Identify which cell holds the provided text, then report its (X, Y) central coordinate. 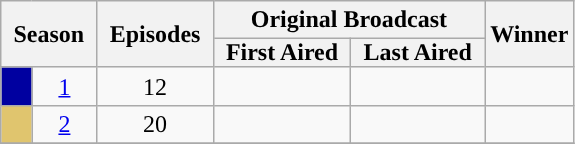
2 (64, 124)
First Aired (282, 53)
20 (155, 124)
Original Broadcast (348, 20)
Last Aired (418, 53)
Episodes (155, 34)
12 (155, 86)
1 (64, 86)
Season (49, 34)
Winner (530, 34)
